Return (x, y) of the center of cell containing provided text 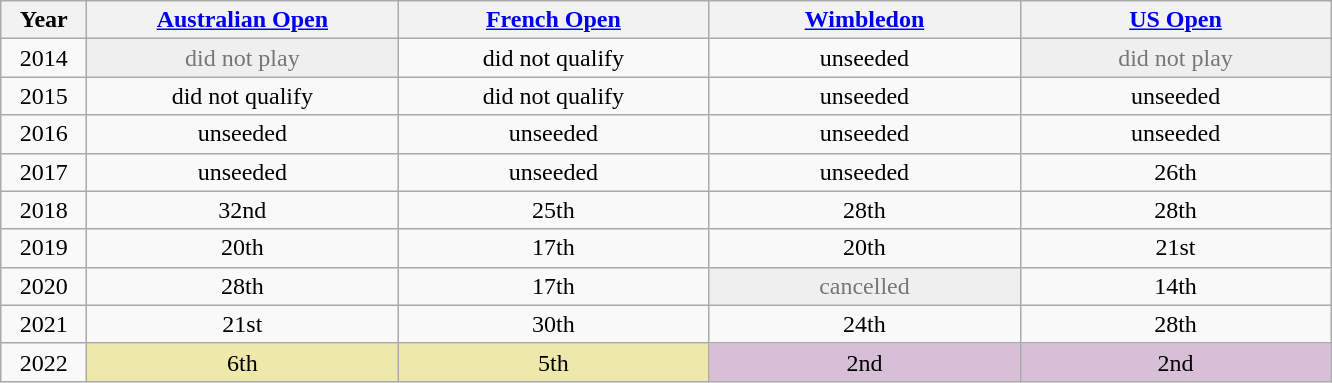
cancelled (864, 286)
Year (44, 20)
6th (242, 362)
25th (554, 210)
5th (554, 362)
2014 (44, 58)
US Open (1176, 20)
14th (1176, 286)
2018 (44, 210)
2020 (44, 286)
French Open (554, 20)
2016 (44, 134)
2021 (44, 324)
2019 (44, 248)
30th (554, 324)
2015 (44, 96)
Australian Open (242, 20)
Wimbledon (864, 20)
32nd (242, 210)
2022 (44, 362)
24th (864, 324)
26th (1176, 172)
2017 (44, 172)
